Return [X, Y] of the center of cell containing provided text 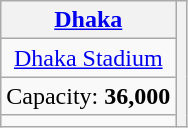
Capacity: 36,000 [88, 96]
Dhaka Stadium [88, 58]
Dhaka [88, 20]
